Determine the (x, y) coordinate at the center of the cell enclosing the given text.  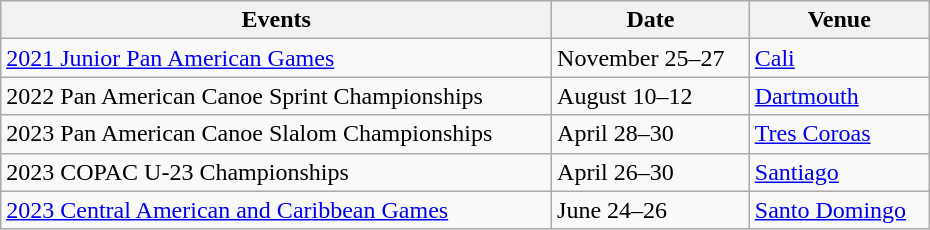
June 24–26 (651, 210)
2021 Junior Pan American Games (276, 58)
November 25–27 (651, 58)
April 26–30 (651, 172)
Santo Domingo (839, 210)
Events (276, 20)
2022 Pan American Canoe Sprint Championships (276, 96)
April 28–30 (651, 134)
2023 COPAC U-23 Championships (276, 172)
2023 Pan American Canoe Slalom Championships (276, 134)
Tres Coroas (839, 134)
2023 Central American and Caribbean Games (276, 210)
Dartmouth (839, 96)
Venue (839, 20)
Santiago (839, 172)
Date (651, 20)
August 10–12 (651, 96)
Cali (839, 58)
